Return (X, Y) of the center of cell containing provided text 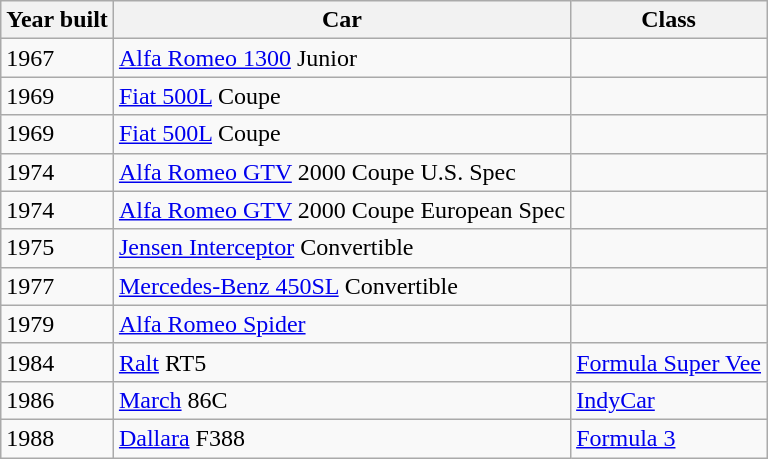
Alfa Romeo 1300 Junior (342, 58)
Formula 3 (669, 438)
Alfa Romeo GTV 2000 Coupe U.S. Spec (342, 172)
Jensen Interceptor Convertible (342, 248)
Ralt RT5 (342, 362)
1986 (58, 400)
Year built (58, 20)
Mercedes-Benz 450SL Convertible (342, 286)
1984 (58, 362)
Dallara F388 (342, 438)
Formula Super Vee (669, 362)
1967 (58, 58)
1975 (58, 248)
March 86C (342, 400)
Class (669, 20)
Alfa Romeo Spider (342, 324)
Alfa Romeo GTV 2000 Coupe European Spec (342, 210)
1979 (58, 324)
Car (342, 20)
1977 (58, 286)
1988 (58, 438)
IndyCar (669, 400)
